Detect which cell encompasses the target text, then output its [x, y] center coordinate. 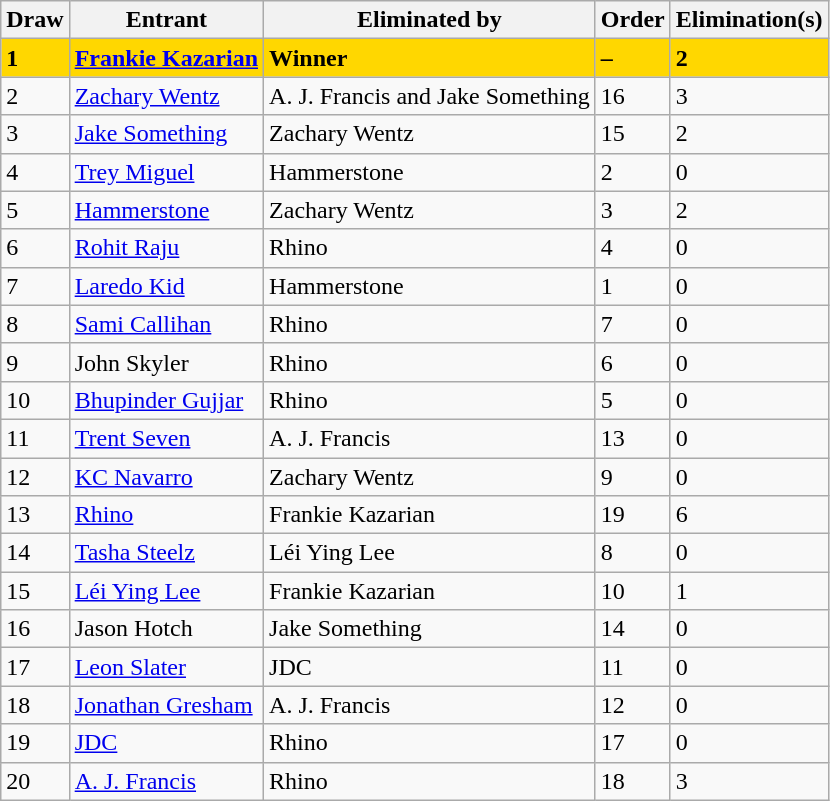
– [632, 58]
Rohit Raju [166, 248]
Order [632, 20]
Jonathan Gresham [166, 705]
A. J. Francis and Jake Something [430, 96]
Leon Slater [166, 667]
Eliminated by [430, 20]
20 [35, 781]
KC Navarro [166, 477]
Elimination(s) [749, 20]
Draw [35, 20]
Winner [430, 58]
Entrant [166, 20]
Sami Callihan [166, 324]
Jason Hotch [166, 629]
John Skyler [166, 362]
Bhupinder Gujjar [166, 400]
Tasha Steelz [166, 553]
Trent Seven [166, 438]
Trey Miguel [166, 172]
Laredo Kid [166, 286]
